From the cell containing the given text, extract its center point as [X, Y] coordinate. 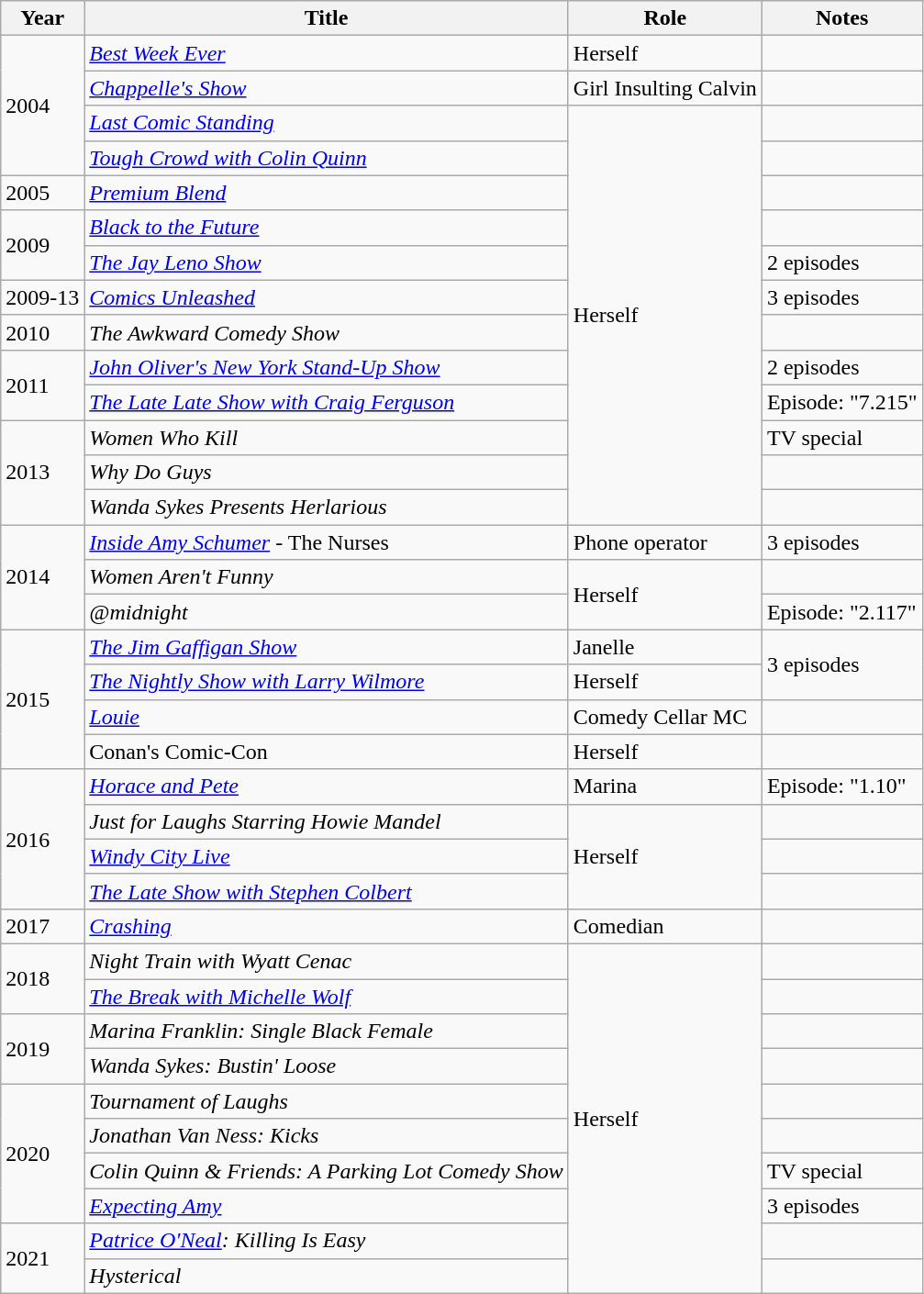
Crashing [327, 926]
2013 [42, 473]
The Late Late Show with Craig Ferguson [327, 402]
2016 [42, 839]
2021 [42, 1258]
Just for Laughs Starring Howie Mandel [327, 821]
2014 [42, 577]
2010 [42, 332]
Wanda Sykes: Bustin' Loose [327, 1066]
The Late Show with Stephen Colbert [327, 891]
@midnight [327, 612]
Horace and Pete [327, 786]
John Oliver's New York Stand-Up Show [327, 367]
2015 [42, 699]
Tournament of Laughs [327, 1101]
Title [327, 18]
Women Aren't Funny [327, 577]
Black to the Future [327, 228]
Expecting Amy [327, 1206]
Episode: "7.215" [842, 402]
2004 [42, 106]
2019 [42, 1049]
Comics Unleashed [327, 297]
Jonathan Van Ness: Kicks [327, 1136]
Tough Crowd with Colin Quinn [327, 158]
Janelle [664, 647]
Girl Insulting Calvin [664, 88]
Wanda Sykes Presents Herlarious [327, 508]
Best Week Ever [327, 53]
Louie [327, 717]
Comedy Cellar MC [664, 717]
Comedian [664, 926]
The Nightly Show with Larry Wilmore [327, 682]
The Jay Leno Show [327, 262]
Women Who Kill [327, 438]
Conan's Comic-Con [327, 752]
2018 [42, 978]
Night Train with Wyatt Cenac [327, 961]
Patrice O'Neal: Killing Is Easy [327, 1241]
Windy City Live [327, 856]
The Jim Gaffigan Show [327, 647]
Notes [842, 18]
2020 [42, 1154]
Phone operator [664, 542]
2005 [42, 193]
2009 [42, 245]
Premium Blend [327, 193]
Role [664, 18]
2011 [42, 385]
Marina Franklin: Single Black Female [327, 1032]
Marina [664, 786]
Hysterical [327, 1276]
Last Comic Standing [327, 123]
Year [42, 18]
Episode: "1.10" [842, 786]
Episode: "2.117" [842, 612]
2009-13 [42, 297]
Why Do Guys [327, 473]
Inside Amy Schumer - The Nurses [327, 542]
The Awkward Comedy Show [327, 332]
2017 [42, 926]
Chappelle's Show [327, 88]
The Break with Michelle Wolf [327, 996]
Colin Quinn & Friends: A Parking Lot Comedy Show [327, 1171]
